Output the [x, y] coordinate of the center of the cell containing the given text.  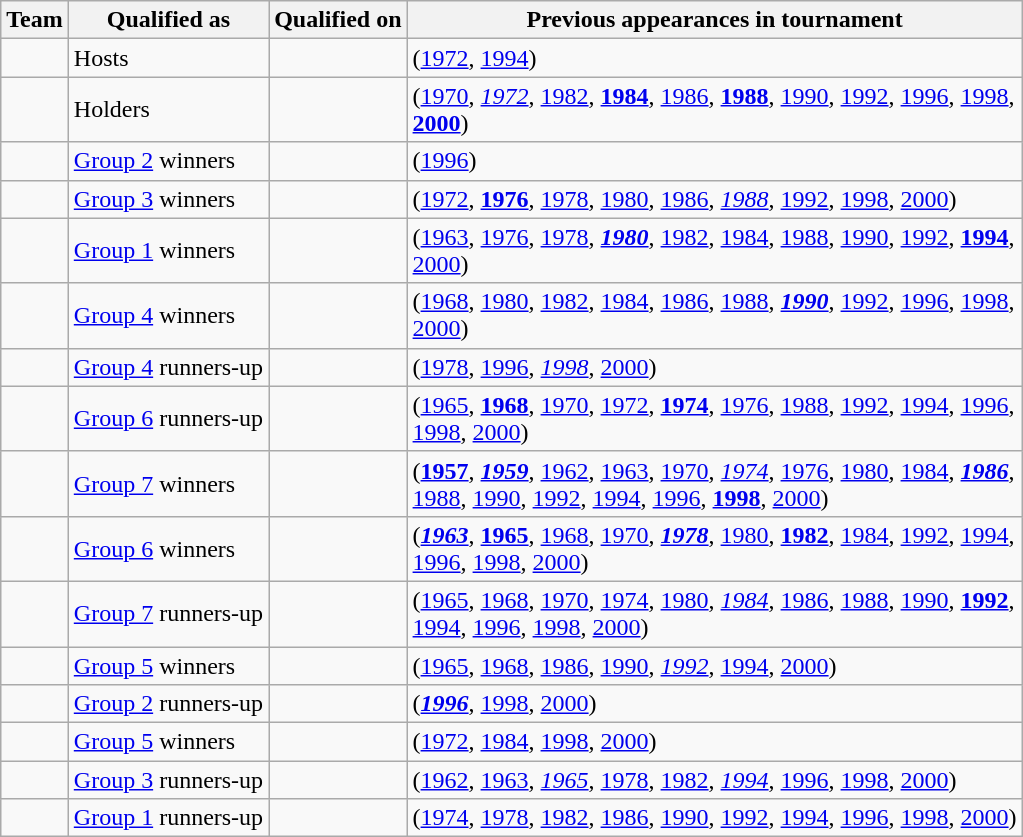
Qualified on [338, 20]
(1965, 1968, 1970, 1972, 1974, 1976, 1988, 1992, 1994, 1996,1998, 2000) [714, 418]
Group 2 winners [168, 161]
(1970, 1972, 1982, 1984, 1986, 1988, 1990, 1992, 1996, 1998,2000) [714, 110]
Group 6 runners-up [168, 418]
(1996) [714, 161]
(1957, 1959, 1962, 1963, 1970, 1974, 1976, 1980, 1984, 1986,1988, 1990, 1992, 1994, 1996, 1998, 2000) [714, 484]
Group 4 winners [168, 316]
(1965, 1968, 1970, 1974, 1980, 1984, 1986, 1988, 1990, 1992,1994, 1996, 1998, 2000) [714, 614]
Group 3 winners [168, 199]
Group 1 winners [168, 250]
(1972, 1994) [714, 58]
Group 4 runners-up [168, 367]
(1963, 1976, 1978, 1980, 1982, 1984, 1988, 1990, 1992, 1994,2000) [714, 250]
(1962, 1963, 1965, 1978, 1982, 1994, 1996, 1998, 2000) [714, 780]
Group 6 winners [168, 548]
Qualified as [168, 20]
Group 1 runners-up [168, 818]
Holders [168, 110]
Team [35, 20]
Group 7 winners [168, 484]
(1974, 1978, 1982, 1986, 1990, 1992, 1994, 1996, 1998, 2000) [714, 818]
(1972, 1976, 1978, 1980, 1986, 1988, 1992, 1998, 2000) [714, 199]
(1978, 1996, 1998, 2000) [714, 367]
(1972, 1984, 1998, 2000) [714, 742]
(1965, 1968, 1986, 1990, 1992, 1994, 2000) [714, 665]
(1963, 1965, 1968, 1970, 1978, 1980, 1982, 1984, 1992, 1994,1996, 1998, 2000) [714, 548]
(1968, 1980, 1982, 1984, 1986, 1988, 1990, 1992, 1996, 1998,2000) [714, 316]
Group 7 runners-up [168, 614]
(1996, 1998, 2000) [714, 704]
Previous appearances in tournament [714, 20]
Hosts [168, 58]
Group 2 runners-up [168, 704]
Group 3 runners-up [168, 780]
